Pinpoint the cell where the given text exists, returning its (X, Y) midpoint coordinate. 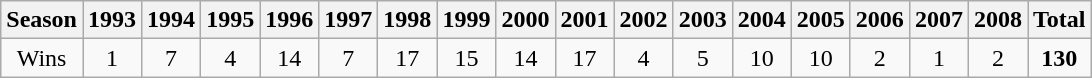
2002 (644, 20)
1993 (112, 20)
15 (466, 58)
1998 (408, 20)
2005 (820, 20)
1996 (290, 20)
1995 (230, 20)
1997 (348, 20)
2003 (702, 20)
5 (702, 58)
Wins (42, 58)
Total (1060, 20)
2007 (938, 20)
2006 (880, 20)
2001 (584, 20)
Season (42, 20)
1994 (172, 20)
2000 (526, 20)
130 (1060, 58)
1999 (466, 20)
2008 (998, 20)
2004 (762, 20)
